Detect which cell encompasses the target text, then output its [x, y] center coordinate. 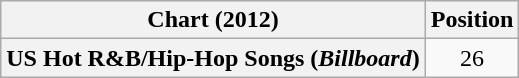
Position [472, 20]
26 [472, 58]
Chart (2012) [213, 20]
US Hot R&B/Hip-Hop Songs (Billboard) [213, 58]
